Provide the (X, Y) coordinate of the cell's center where the given text is located.  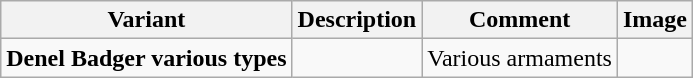
Denel Badger various types (146, 58)
Variant (146, 20)
Various armaments (520, 58)
Comment (520, 20)
Description (357, 20)
Image (654, 20)
